Locate the cell with the specified text and output its [x, y] center coordinate. 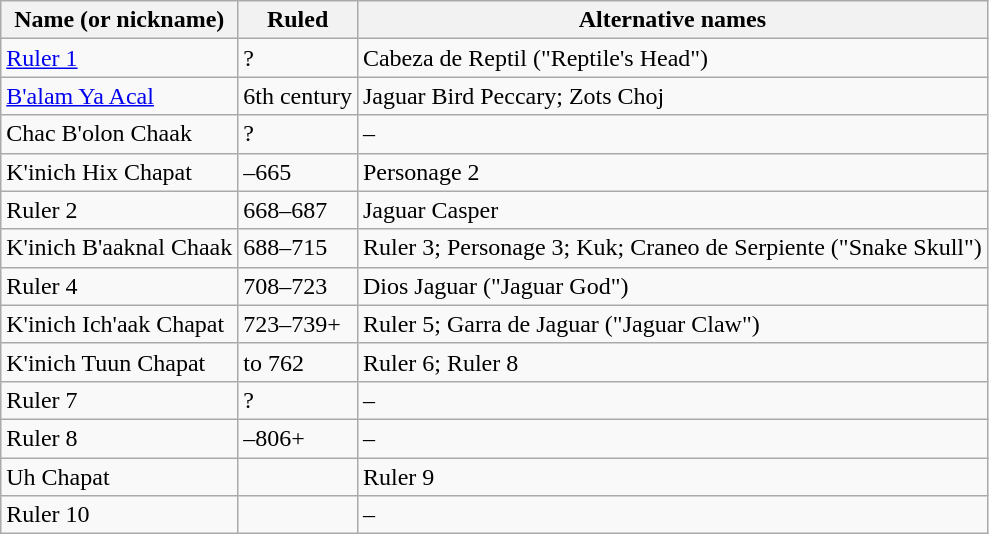
to 762 [298, 362]
Ruler 7 [120, 400]
K'inich Hix Chapat [120, 172]
Chac B'olon Chaak [120, 134]
K'inich Ich'aak Chapat [120, 324]
–665 [298, 172]
Ruler 4 [120, 286]
Uh Chapat [120, 477]
Name (or nickname) [120, 20]
Cabeza de Reptil ("Reptile's Head") [672, 58]
Ruler 2 [120, 210]
668–687 [298, 210]
Ruler 8 [120, 438]
Jaguar Bird Peccary; Zots Choj [672, 96]
723–739+ [298, 324]
K'inich Tuun Chapat [120, 362]
708–723 [298, 286]
6th century [298, 96]
Jaguar Casper [672, 210]
Ruled [298, 20]
Ruler 3; Personage 3; Kuk; Craneo de Serpiente ("Snake Skull") [672, 248]
–806+ [298, 438]
Ruler 5; Garra de Jaguar ("Jaguar Claw") [672, 324]
Ruler 6; Ruler 8 [672, 362]
688–715 [298, 248]
Ruler 10 [120, 515]
Dios Jaguar ("Jaguar God") [672, 286]
K'inich B'aaknal Chaak [120, 248]
Alternative names [672, 20]
Ruler 1 [120, 58]
Personage 2 [672, 172]
Ruler 9 [672, 477]
B'alam Ya Acal [120, 96]
